Determine the (X, Y) coordinate at the center of the cell enclosing the given text.  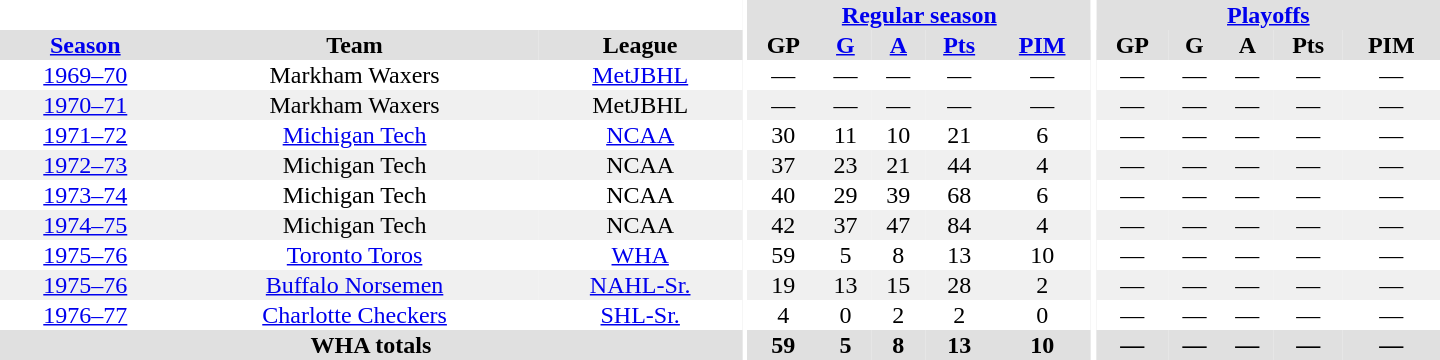
30 (784, 135)
1969–70 (86, 75)
28 (960, 285)
1971–72 (86, 135)
84 (960, 225)
Charlotte Checkers (355, 315)
League (640, 45)
23 (846, 165)
Playoffs (1268, 15)
Team (355, 45)
15 (898, 285)
Toronto Toros (355, 255)
29 (846, 195)
1970–71 (86, 105)
NAHL-Sr. (640, 285)
SHL-Sr. (640, 315)
42 (784, 225)
1974–75 (86, 225)
1973–74 (86, 195)
68 (960, 195)
44 (960, 165)
WHA totals (371, 345)
40 (784, 195)
19 (784, 285)
Season (86, 45)
Regular season (920, 15)
Buffalo Norsemen (355, 285)
39 (898, 195)
1972–73 (86, 165)
47 (898, 225)
1976–77 (86, 315)
WHA (640, 255)
11 (846, 135)
